Capture the cell that displays the provided text and extract its (X, Y) central coordinate. 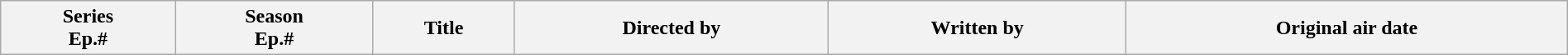
SeriesEp.# (88, 28)
Title (443, 28)
Original air date (1347, 28)
Written by (978, 28)
SeasonEp.# (275, 28)
Directed by (672, 28)
